Extract the (X, Y) coordinate from the center of the cell holding the provided text.  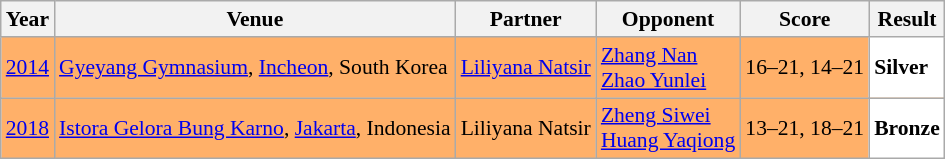
Opponent (668, 19)
2018 (28, 128)
Zheng Siwei Huang Yaqiong (668, 128)
Zhang Nan Zhao Yunlei (668, 68)
Bronze (907, 128)
Year (28, 19)
13–21, 18–21 (804, 128)
Gyeyang Gymnasium, Incheon, South Korea (255, 68)
Silver (907, 68)
Score (804, 19)
2014 (28, 68)
16–21, 14–21 (804, 68)
Istora Gelora Bung Karno, Jakarta, Indonesia (255, 128)
Partner (526, 19)
Result (907, 19)
Venue (255, 19)
